Provide the [x, y] coordinate of the cell's center where the given text is located.  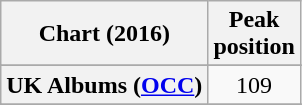
Peakposition [254, 34]
UK Albums (OCC) [104, 85]
109 [254, 85]
Chart (2016) [104, 34]
